Extract the (x, y) coordinate from the center of the cell holding the provided text.  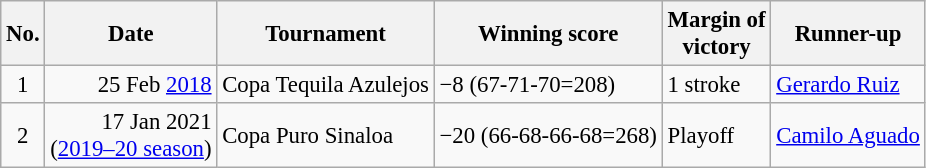
No. (23, 34)
1 stroke (716, 85)
Playoff (716, 136)
Copa Puro Sinaloa (326, 136)
1 (23, 85)
25 Feb 2018 (131, 85)
Date (131, 34)
−8 (67-71-70=208) (548, 85)
−20 (66-68-66-68=268) (548, 136)
17 Jan 2021(2019–20 season) (131, 136)
2 (23, 136)
Runner-up (848, 34)
Copa Tequila Azulejos (326, 85)
Winning score (548, 34)
Margin ofvictory (716, 34)
Camilo Aguado (848, 136)
Tournament (326, 34)
Gerardo Ruiz (848, 85)
